Scan for the cell matching the given text and deliver its (x, y) coordinate at center. 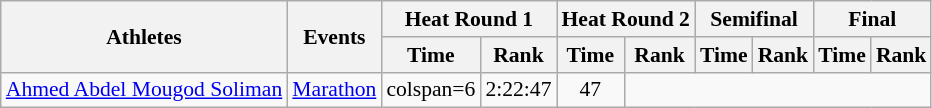
Ahmed Abdel Mougod Soliman (144, 90)
47 (590, 90)
Final (872, 19)
Semifinal (754, 19)
Heat Round 2 (625, 19)
colspan=6 (430, 90)
2:22:47 (518, 90)
Marathon (334, 90)
Heat Round 1 (468, 19)
Athletes (144, 36)
Events (334, 36)
